Identify which cell holds the provided text, then report its [x, y] central coordinate. 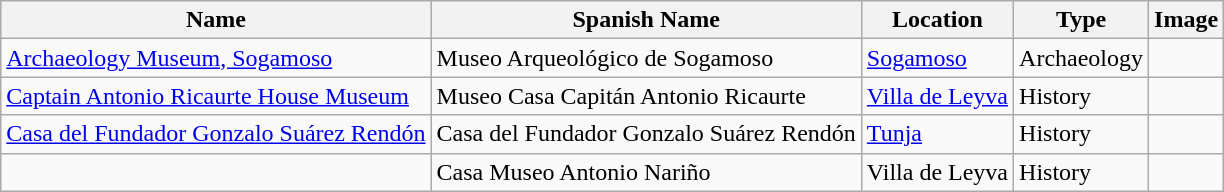
Image [1186, 20]
Captain Antonio Ricaurte House Museum [216, 96]
Spanish Name [646, 20]
Casa Museo Antonio Nariño [646, 172]
Museo Casa Capitán Antonio Ricaurte [646, 96]
Type [1082, 20]
Archaeology [1082, 58]
Museo Arqueológico de Sogamoso [646, 58]
Archaeology Museum, Sogamoso [216, 58]
Sogamoso [937, 58]
Name [216, 20]
Tunja [937, 134]
Location [937, 20]
